From the cell containing the given text, extract its center point as (x, y) coordinate. 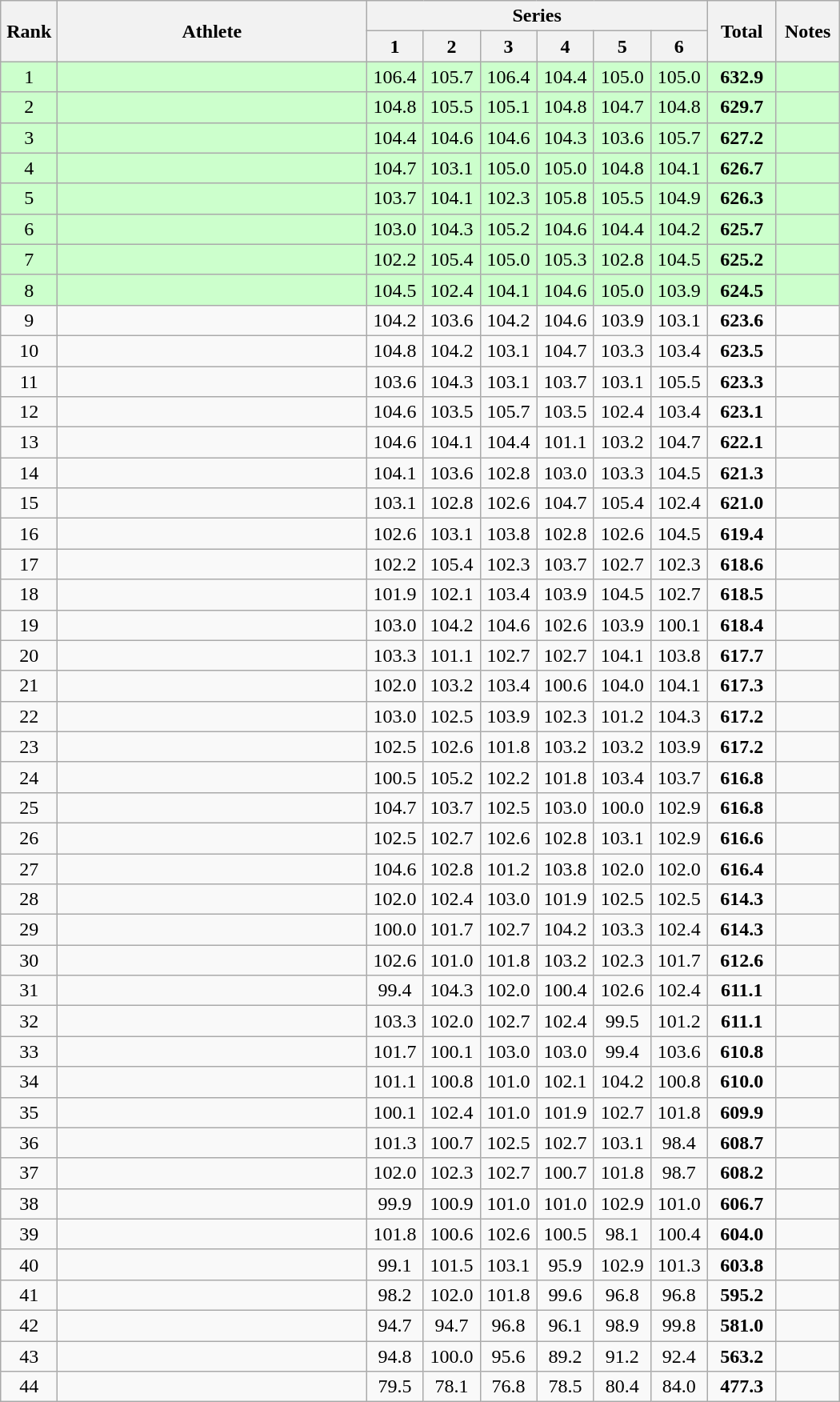
Series (537, 16)
17 (29, 564)
632.9 (742, 77)
37 (29, 1173)
99.5 (622, 1021)
99.1 (395, 1264)
624.5 (742, 290)
618.6 (742, 564)
619.4 (742, 534)
92.4 (678, 1356)
623.5 (742, 350)
94.8 (395, 1356)
98.7 (678, 1173)
105.8 (565, 198)
76.8 (509, 1387)
14 (29, 473)
24 (29, 777)
98.9 (622, 1325)
21 (29, 686)
626.3 (742, 198)
105.3 (565, 259)
7 (29, 259)
9 (29, 320)
38 (29, 1204)
12 (29, 412)
625.2 (742, 259)
604.0 (742, 1234)
84.0 (678, 1387)
608.2 (742, 1173)
23 (29, 747)
15 (29, 503)
104.9 (678, 198)
581.0 (742, 1325)
Athlete (212, 31)
626.7 (742, 168)
625.7 (742, 229)
618.4 (742, 625)
616.6 (742, 838)
41 (29, 1295)
10 (29, 350)
40 (29, 1264)
99.9 (395, 1204)
28 (29, 899)
89.2 (565, 1356)
603.8 (742, 1264)
13 (29, 443)
623.1 (742, 412)
95.9 (565, 1264)
612.6 (742, 960)
617.3 (742, 686)
16 (29, 534)
99.6 (565, 1295)
98.4 (678, 1143)
29 (29, 930)
78.5 (565, 1387)
595.2 (742, 1295)
98.1 (622, 1234)
31 (29, 991)
34 (29, 1082)
33 (29, 1051)
79.5 (395, 1387)
36 (29, 1143)
80.4 (622, 1387)
609.9 (742, 1112)
629.7 (742, 107)
99.8 (678, 1325)
19 (29, 625)
616.4 (742, 868)
104.0 (622, 686)
101.5 (451, 1264)
95.6 (509, 1356)
617.7 (742, 655)
22 (29, 716)
100.9 (451, 1204)
35 (29, 1112)
608.7 (742, 1143)
44 (29, 1387)
477.3 (742, 1387)
30 (29, 960)
610.8 (742, 1051)
27 (29, 868)
25 (29, 807)
26 (29, 838)
622.1 (742, 443)
11 (29, 382)
606.7 (742, 1204)
18 (29, 595)
Rank (29, 31)
20 (29, 655)
78.1 (451, 1387)
39 (29, 1234)
91.2 (622, 1356)
623.3 (742, 382)
Notes (808, 31)
43 (29, 1356)
8 (29, 290)
Total (742, 31)
563.2 (742, 1356)
96.1 (565, 1325)
42 (29, 1325)
98.2 (395, 1295)
618.5 (742, 595)
621.0 (742, 503)
105.1 (509, 107)
621.3 (742, 473)
627.2 (742, 138)
623.6 (742, 320)
610.0 (742, 1082)
32 (29, 1021)
